Determine the [x, y] coordinate at the center of the cell enclosing the given text.  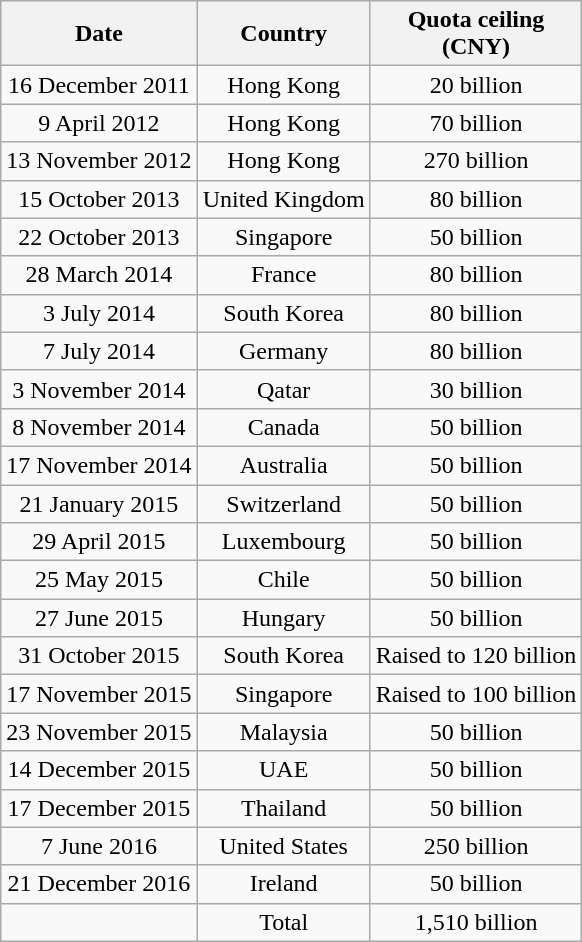
17 December 2015 [99, 808]
20 billion [476, 85]
7 June 2016 [99, 846]
1,510 billion [476, 922]
Luxembourg [284, 542]
France [284, 275]
Raised to 100 billion [476, 694]
270 billion [476, 161]
Malaysia [284, 732]
Country [284, 34]
70 billion [476, 123]
Total [284, 922]
Qatar [284, 389]
Quota ceiling (CNY) [476, 34]
30 billion [476, 389]
9 April 2012 [99, 123]
14 December 2015 [99, 770]
Germany [284, 351]
22 October 2013 [99, 237]
23 November 2015 [99, 732]
UAE [284, 770]
15 October 2013 [99, 199]
8 November 2014 [99, 427]
17 November 2015 [99, 694]
Switzerland [284, 503]
16 December 2011 [99, 85]
27 June 2015 [99, 618]
13 November 2012 [99, 161]
25 May 2015 [99, 580]
Ireland [284, 884]
21 January 2015 [99, 503]
17 November 2014 [99, 465]
Chile [284, 580]
31 October 2015 [99, 656]
28 March 2014 [99, 275]
29 April 2015 [99, 542]
250 billion [476, 846]
United States [284, 846]
3 November 2014 [99, 389]
Hungary [284, 618]
21 December 2016 [99, 884]
Australia [284, 465]
Raised to 120 billion [476, 656]
Thailand [284, 808]
United Kingdom [284, 199]
Canada [284, 427]
7 July 2014 [99, 351]
3 July 2014 [99, 313]
Date [99, 34]
